Find where the given text appears and provide that cell's center as (x, y) coordinate. 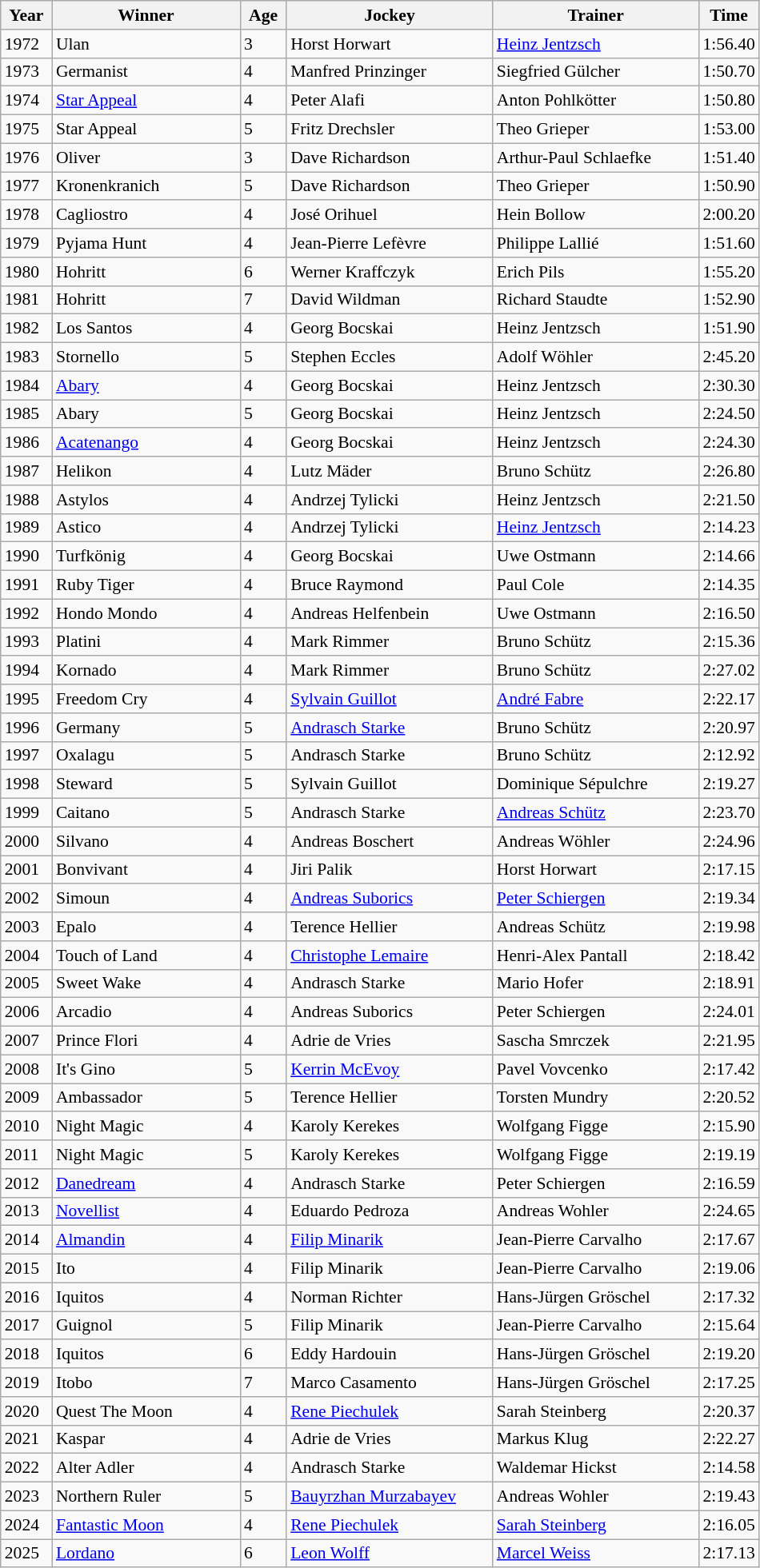
Silvano (146, 841)
Eddy Hardouin (390, 1355)
Waldemar Hickst (596, 1468)
Christophe Lemaire (390, 956)
2:14.35 (728, 585)
Norman Richter (390, 1297)
1:53.00 (728, 130)
Jiri Palik (390, 870)
Markus Klug (596, 1439)
2016 (26, 1297)
Year (26, 15)
1989 (26, 528)
2002 (26, 899)
Richard Staudte (596, 300)
1984 (26, 385)
Ulan (146, 44)
2:19.27 (728, 784)
2:16.05 (728, 1525)
1986 (26, 443)
1972 (26, 44)
2:21.95 (728, 1041)
Henri-Alex Pantall (596, 956)
Winner (146, 15)
1:55.20 (728, 272)
2:45.20 (728, 357)
2:17.15 (728, 870)
1998 (26, 784)
2015 (26, 1269)
2023 (26, 1497)
Freedom Cry (146, 699)
Jockey (390, 15)
2:20.97 (728, 728)
Ambassador (146, 1098)
2005 (26, 983)
Arthur-Paul Schlaefke (596, 158)
1973 (26, 72)
1978 (26, 215)
2:16.59 (728, 1183)
2001 (26, 870)
Manfred Prinzinger (390, 72)
Erich Pils (596, 272)
1993 (26, 642)
1:52.90 (728, 300)
2:12.92 (728, 756)
Eduardo Pedroza (390, 1211)
Arcadio (146, 1012)
Fritz Drechsler (390, 130)
Siegfried Gülcher (596, 72)
1994 (26, 671)
Simoun (146, 899)
2024 (26, 1525)
Acatenango (146, 443)
Stornello (146, 357)
Lutz Mäder (390, 471)
José Orihuel (390, 215)
Time (728, 15)
1997 (26, 756)
Lordano (146, 1554)
David Wildman (390, 300)
2014 (26, 1240)
2018 (26, 1355)
Northern Ruler (146, 1497)
1977 (26, 186)
Kronenkranich (146, 186)
1975 (26, 130)
Andreas Helfenbein (390, 613)
Turfkönig (146, 557)
2:17.67 (728, 1240)
1996 (26, 728)
1988 (26, 500)
André Fabre (596, 699)
2:24.96 (728, 841)
2020 (26, 1411)
Kaspar (146, 1439)
2007 (26, 1041)
1:50.90 (728, 186)
2:14.58 (728, 1468)
2:17.42 (728, 1069)
1:51.40 (728, 158)
2:19.98 (728, 927)
2008 (26, 1069)
Andreas Wöhler (596, 841)
Touch of Land (146, 956)
Pavel Vovcenko (596, 1069)
2:24.30 (728, 443)
1982 (26, 329)
2021 (26, 1439)
Ruby Tiger (146, 585)
Platini (146, 642)
2:24.65 (728, 1211)
Germany (146, 728)
Oliver (146, 158)
1983 (26, 357)
2:16.50 (728, 613)
Oxalagu (146, 756)
2:22.17 (728, 699)
1995 (26, 699)
1:51.90 (728, 329)
Sascha Smrczek (596, 1041)
Trainer (596, 15)
Prince Flori (146, 1041)
2012 (26, 1183)
1976 (26, 158)
Cagliostro (146, 215)
Mario Hofer (596, 983)
Jean-Pierre Lefèvre (390, 243)
2003 (26, 927)
1990 (26, 557)
2:26.80 (728, 471)
1979 (26, 243)
Hein Bollow (596, 215)
Marco Casamento (390, 1382)
2019 (26, 1382)
Marcel Weiss (596, 1554)
2011 (26, 1155)
2:19.34 (728, 899)
Quest The Moon (146, 1411)
2:14.23 (728, 528)
1:56.40 (728, 44)
Steward (146, 784)
2000 (26, 841)
Kornado (146, 671)
2022 (26, 1468)
Astylos (146, 500)
2:21.50 (728, 500)
2:00.20 (728, 215)
1985 (26, 414)
2:23.70 (728, 813)
Sweet Wake (146, 983)
Ito (146, 1269)
2:19.43 (728, 1497)
2:22.27 (728, 1439)
Epalo (146, 927)
2:15.64 (728, 1326)
2:14.66 (728, 557)
2:17.13 (728, 1554)
Bruce Raymond (390, 585)
Danedream (146, 1183)
Bonvivant (146, 870)
Alter Adler (146, 1468)
2025 (26, 1554)
2:19.20 (728, 1355)
2:27.02 (728, 671)
Torsten Mundry (596, 1098)
1980 (26, 272)
Philippe Lallié (596, 243)
Los Santos (146, 329)
1987 (26, 471)
1:50.80 (728, 101)
2:18.91 (728, 983)
2017 (26, 1326)
Age (263, 15)
1992 (26, 613)
2:30.30 (728, 385)
1:51.60 (728, 243)
2:18.42 (728, 956)
Almandin (146, 1240)
2:20.52 (728, 1098)
2010 (26, 1127)
Adolf Wöhler (596, 357)
2:17.32 (728, 1297)
Astico (146, 528)
2004 (26, 956)
Dominique Sépulchre (596, 784)
Kerrin McEvoy (390, 1069)
Fantastic Moon (146, 1525)
Novellist (146, 1211)
Pyjama Hunt (146, 243)
2:19.06 (728, 1269)
2:24.01 (728, 1012)
Bauyrzhan Murzabayev (390, 1497)
Werner Kraffczyk (390, 272)
Hondo Mondo (146, 613)
Andreas Boschert (390, 841)
Helikon (146, 471)
Guignol (146, 1326)
Germanist (146, 72)
2013 (26, 1211)
2:15.36 (728, 642)
1991 (26, 585)
Stephen Eccles (390, 357)
Peter Alafi (390, 101)
1981 (26, 300)
2:17.25 (728, 1382)
1:50.70 (728, 72)
2:24.50 (728, 414)
2009 (26, 1098)
Paul Cole (596, 585)
2:20.37 (728, 1411)
Leon Wolff (390, 1554)
1999 (26, 813)
Itobo (146, 1382)
Anton Pohlkötter (596, 101)
Caitano (146, 813)
2:15.90 (728, 1127)
2:19.19 (728, 1155)
It's Gino (146, 1069)
2006 (26, 1012)
1974 (26, 101)
